Determine the [x, y] coordinate at the center of the cell enclosing the given text.  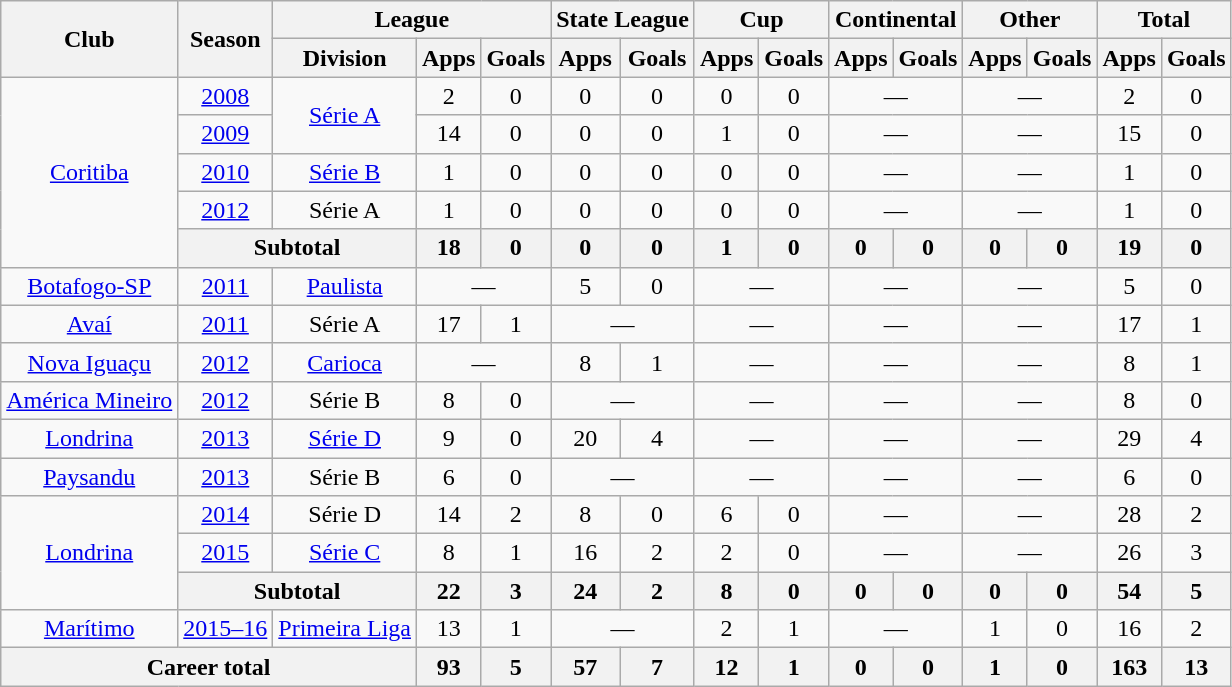
2014 [226, 515]
Paulista [345, 286]
Division [345, 58]
57 [586, 667]
Cup [761, 20]
2008 [226, 96]
20 [586, 438]
State League [623, 20]
Série C [345, 553]
24 [586, 591]
Career total [209, 667]
2015 [226, 553]
29 [1129, 438]
22 [449, 591]
Primeira Liga [345, 629]
Total [1164, 20]
2009 [226, 134]
Paysandu [90, 477]
Season [226, 39]
7 [658, 667]
26 [1129, 553]
Club [90, 39]
18 [449, 248]
Marítimo [90, 629]
12 [726, 667]
19 [1129, 248]
América Mineiro [90, 400]
163 [1129, 667]
2010 [226, 172]
54 [1129, 591]
Continental [896, 20]
2015–16 [226, 629]
Coritiba [90, 172]
Avaí [90, 324]
Other [1030, 20]
93 [449, 667]
15 [1129, 134]
Carioca [345, 362]
9 [449, 438]
League [412, 20]
28 [1129, 515]
Botafogo-SP [90, 286]
Nova Iguaçu [90, 362]
